Return the [X, Y] coordinate for the center point of the cell that contains the specified text.  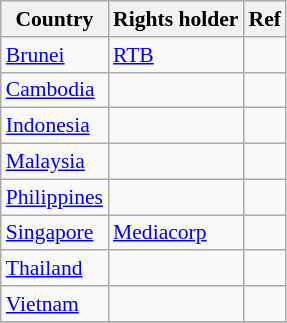
Ref [264, 19]
Mediacorp [176, 233]
Country [54, 19]
Philippines [54, 197]
RTB [176, 55]
Rights holder [176, 19]
Brunei [54, 55]
Malaysia [54, 162]
Vietnam [54, 304]
Singapore [54, 233]
Indonesia [54, 126]
Thailand [54, 269]
Cambodia [54, 90]
